Provide the (x, y) coordinate of the cell's center where the given text is located.  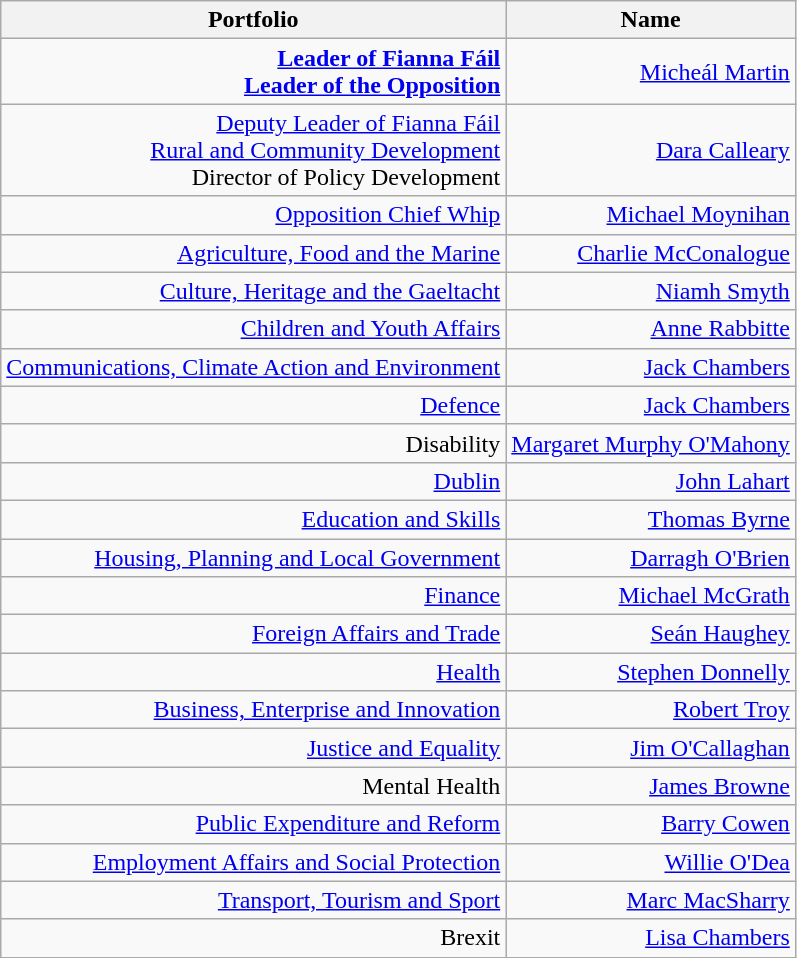
Portfolio (254, 20)
Defence (254, 405)
Communications, Climate Action and Environment (254, 367)
Michael Moynihan (651, 215)
Brexit (254, 938)
Micheál Martin (651, 72)
James Browne (651, 786)
Darragh O'Brien (651, 557)
Mental Health (254, 786)
Business, Enterprise and Innovation (254, 710)
Dublin (254, 481)
Seán Haughey (651, 634)
Marc MacSharry (651, 900)
Culture, Heritage and the Gaeltacht (254, 291)
Dara Calleary (651, 150)
Opposition Chief Whip (254, 215)
Niamh Smyth (651, 291)
Health (254, 672)
Education and Skills (254, 519)
Employment Affairs and Social Protection (254, 862)
Leader of Fianna FáilLeader of the Opposition (254, 72)
Stephen Donnelly (651, 672)
Jim O'Callaghan (651, 748)
Willie O'Dea (651, 862)
Thomas Byrne (651, 519)
Public Expenditure and Reform (254, 824)
Deputy Leader of Fianna FáilRural and Community DevelopmentDirector of Policy Development (254, 150)
Justice and Equality (254, 748)
Robert Troy (651, 710)
Barry Cowen (651, 824)
Anne Rabbitte (651, 329)
Disability (254, 443)
Housing, Planning and Local Government (254, 557)
Transport, Tourism and Sport (254, 900)
Foreign Affairs and Trade (254, 634)
Lisa Chambers (651, 938)
Finance (254, 596)
Michael McGrath (651, 596)
Charlie McConalogue (651, 253)
Margaret Murphy O'Mahony (651, 443)
Name (651, 20)
Children and Youth Affairs (254, 329)
Agriculture, Food and the Marine (254, 253)
John Lahart (651, 481)
